Locate the cell with the specified text and output its (x, y) center coordinate. 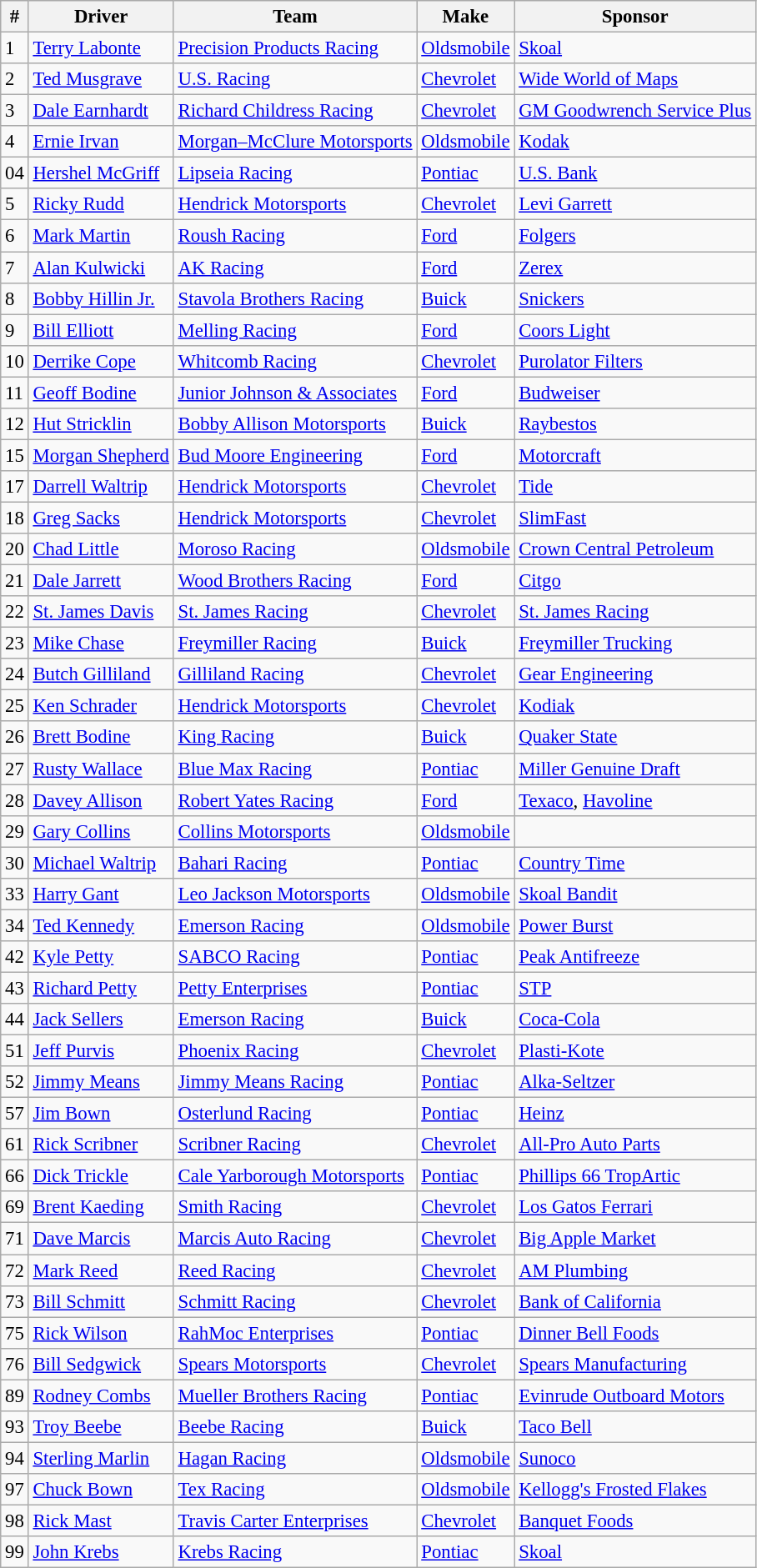
Dick Trickle (101, 1176)
Skoal Bandit (635, 894)
Motorcraft (635, 455)
Wide World of Maps (635, 79)
Taco Bell (635, 1427)
Mike Chase (101, 644)
Rusty Wallace (101, 769)
18 (15, 518)
28 (15, 800)
Gilliland Racing (295, 674)
Krebs Racing (295, 1552)
Gear Engineering (635, 674)
Crown Central Petroleum (635, 549)
26 (15, 738)
66 (15, 1176)
20 (15, 549)
John Krebs (101, 1552)
Jimmy Means Racing (295, 1082)
10 (15, 361)
Evinrude Outboard Motors (635, 1395)
04 (15, 173)
Junior Johnson & Associates (295, 393)
Jack Sellers (101, 1019)
25 (15, 706)
Bobby Hillin Jr. (101, 298)
Hagan Racing (295, 1458)
Brett Bodine (101, 738)
23 (15, 644)
Wood Brothers Racing (295, 581)
Los Gatos Ferrari (635, 1208)
Phillips 66 TropArtic (635, 1176)
Leo Jackson Motorsports (295, 894)
Ernie Irvan (101, 142)
51 (15, 1051)
76 (15, 1364)
All-Pro Auto Parts (635, 1145)
Zerex (635, 268)
Spears Manufacturing (635, 1364)
Geoff Bodine (101, 393)
34 (15, 925)
Bobby Allison Motorsports (295, 424)
Melling Racing (295, 330)
Whitcomb Racing (295, 361)
AK Racing (295, 268)
Harry Gant (101, 894)
Plasti-Kote (635, 1051)
GM Goodwrench Service Plus (635, 111)
15 (15, 455)
Dale Earnhardt (101, 111)
97 (15, 1490)
33 (15, 894)
Robert Yates Racing (295, 800)
Darrell Waltrip (101, 487)
Beebe Racing (295, 1427)
Sunoco (635, 1458)
Make (465, 17)
Rick Mast (101, 1520)
Country Time (635, 863)
22 (15, 612)
Texaco, Havoline (635, 800)
Jeff Purvis (101, 1051)
Michael Waltrip (101, 863)
43 (15, 988)
Citgo (635, 581)
Petty Enterprises (295, 988)
Brent Kaeding (101, 1208)
Chad Little (101, 549)
Bank of California (635, 1301)
Snickers (635, 298)
Team (295, 17)
Smith Racing (295, 1208)
Levi Garrett (635, 204)
Jimmy Means (101, 1082)
Jim Bown (101, 1114)
Rick Scribner (101, 1145)
Precision Products Racing (295, 48)
Rick Wilson (101, 1333)
Blue Max Racing (295, 769)
Scribner Racing (295, 1145)
75 (15, 1333)
Freymiller Racing (295, 644)
Power Burst (635, 925)
Tex Racing (295, 1490)
Morgan–McClure Motorsports (295, 142)
98 (15, 1520)
Miller Genuine Draft (635, 769)
Sponsor (635, 17)
17 (15, 487)
Mark Reed (101, 1270)
99 (15, 1552)
Heinz (635, 1114)
STP (635, 988)
42 (15, 957)
Bill Sedgwick (101, 1364)
Purolator Filters (635, 361)
Big Apple Market (635, 1239)
Sterling Marlin (101, 1458)
Greg Sacks (101, 518)
Ken Schrader (101, 706)
72 (15, 1270)
Stavola Brothers Racing (295, 298)
89 (15, 1395)
8 (15, 298)
Travis Carter Enterprises (295, 1520)
Gary Collins (101, 831)
24 (15, 674)
Davey Allison (101, 800)
Tide (635, 487)
Phoenix Racing (295, 1051)
Reed Racing (295, 1270)
Moroso Racing (295, 549)
30 (15, 863)
Dinner Bell Foods (635, 1333)
94 (15, 1458)
27 (15, 769)
44 (15, 1019)
Peak Antifreeze (635, 957)
52 (15, 1082)
Freymiller Trucking (635, 644)
7 (15, 268)
Lipseia Racing (295, 173)
Banquet Foods (635, 1520)
21 (15, 581)
Quaker State (635, 738)
Kyle Petty (101, 957)
SlimFast (635, 518)
Budweiser (635, 393)
Morgan Shepherd (101, 455)
73 (15, 1301)
Coors Light (635, 330)
Marcis Auto Racing (295, 1239)
Mueller Brothers Racing (295, 1395)
71 (15, 1239)
Richard Childress Racing (295, 111)
Butch Gilliland (101, 674)
Kodiak (635, 706)
Bahari Racing (295, 863)
Terry Labonte (101, 48)
Dale Jarrett (101, 581)
Dave Marcis (101, 1239)
Folgers (635, 236)
Ted Kennedy (101, 925)
Derrike Cope (101, 361)
Rodney Combs (101, 1395)
Kellogg's Frosted Flakes (635, 1490)
Mark Martin (101, 236)
Hershel McGriff (101, 173)
57 (15, 1114)
Richard Petty (101, 988)
Schmitt Racing (295, 1301)
Driver (101, 17)
93 (15, 1427)
5 (15, 204)
Kodak (635, 142)
29 (15, 831)
Hut Stricklin (101, 424)
Bill Elliott (101, 330)
Alka-Seltzer (635, 1082)
4 (15, 142)
11 (15, 393)
12 (15, 424)
3 (15, 111)
Bud Moore Engineering (295, 455)
Spears Motorsports (295, 1364)
Collins Motorsports (295, 831)
Chuck Bown (101, 1490)
AM Plumbing (635, 1270)
69 (15, 1208)
Troy Beebe (101, 1427)
King Racing (295, 738)
U.S. Bank (635, 173)
Cale Yarborough Motorsports (295, 1176)
6 (15, 236)
2 (15, 79)
Alan Kulwicki (101, 268)
Ted Musgrave (101, 79)
Osterlund Racing (295, 1114)
Bill Schmitt (101, 1301)
1 (15, 48)
U.S. Racing (295, 79)
Raybestos (635, 424)
# (15, 17)
Roush Racing (295, 236)
Coca-Cola (635, 1019)
Ricky Rudd (101, 204)
RahMoc Enterprises (295, 1333)
St. James Davis (101, 612)
9 (15, 330)
SABCO Racing (295, 957)
61 (15, 1145)
